Return the (x, y) coordinate for the center point of the cell that contains the specified text.  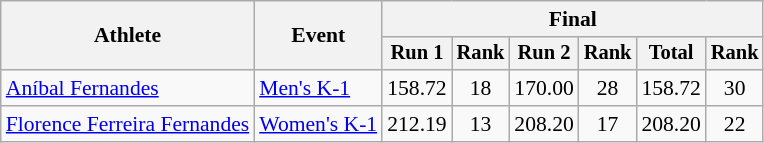
Athlete (128, 36)
Men's K-1 (318, 88)
22 (735, 124)
17 (608, 124)
28 (608, 88)
18 (481, 88)
Total (670, 54)
Event (318, 36)
Florence Ferreira Fernandes (128, 124)
30 (735, 88)
Run 2 (544, 54)
Run 1 (416, 54)
212.19 (416, 124)
Women's K-1 (318, 124)
170.00 (544, 88)
Aníbal Fernandes (128, 88)
Final (572, 19)
13 (481, 124)
